Extract the (x, y) coordinate from the center of the cell holding the provided text.  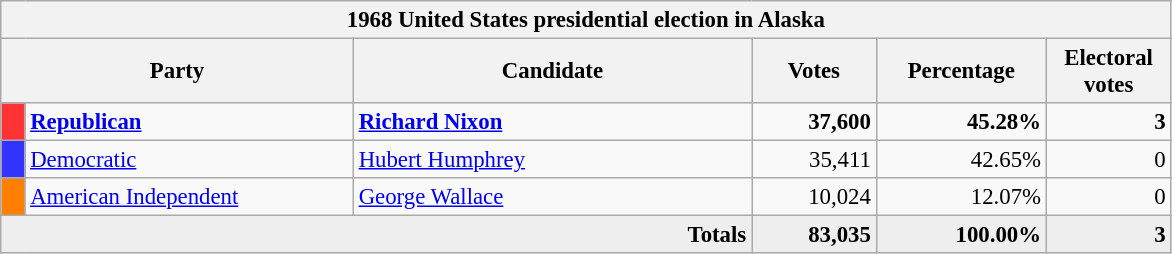
Candidate (552, 72)
42.65% (961, 160)
35,411 (814, 160)
Votes (814, 72)
37,600 (814, 122)
Percentage (961, 72)
Electoral votes (1108, 72)
45.28% (961, 122)
10,024 (814, 197)
Democratic (189, 160)
Republican (189, 122)
100.00% (961, 235)
83,035 (814, 235)
Hubert Humphrey (552, 160)
Richard Nixon (552, 122)
American Independent (189, 197)
Totals (376, 235)
12.07% (961, 197)
Party (178, 72)
1968 United States presidential election in Alaska (586, 20)
George Wallace (552, 197)
